Return (x, y) of the center of cell containing provided text 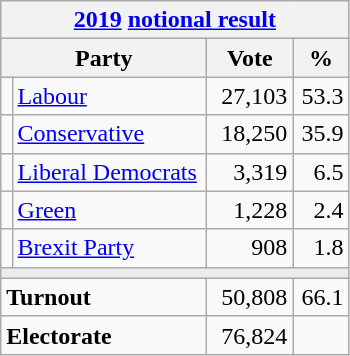
Electorate (104, 335)
Liberal Democrats (110, 172)
1.8 (321, 248)
50,808 (250, 297)
3,319 (250, 172)
2.4 (321, 210)
Brexit Party (110, 248)
66.1 (321, 297)
1,228 (250, 210)
Labour (110, 96)
35.9 (321, 134)
Green (110, 210)
18,250 (250, 134)
% (321, 58)
Vote (250, 58)
2019 notional result (175, 20)
Turnout (104, 297)
6.5 (321, 172)
908 (250, 248)
Conservative (110, 134)
76,824 (250, 335)
27,103 (250, 96)
Party (104, 58)
53.3 (321, 96)
